For the text-containing cell, return its midpoint in (X, Y) coordinate format. 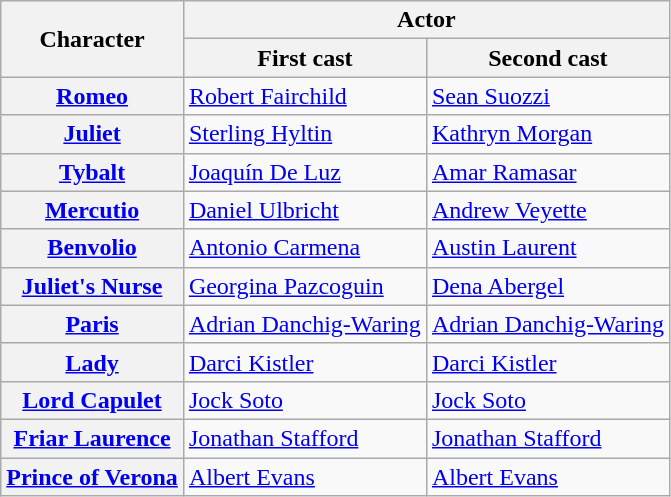
Antonio Carmena (304, 248)
Tybalt (92, 172)
Prince of Verona (92, 477)
Actor (426, 20)
Austin Laurent (548, 248)
Juliet's Nurse (92, 286)
Amar Ramasar (548, 172)
Paris (92, 324)
Joaquín De Luz (304, 172)
Mercutio (92, 210)
Daniel Ulbricht (304, 210)
Andrew Veyette (548, 210)
Robert Fairchild (304, 96)
Kathryn Morgan (548, 134)
Lady (92, 362)
Friar Laurence (92, 438)
Second cast (548, 58)
Sean Suozzi (548, 96)
Georgina Pazcoguin (304, 286)
Benvolio (92, 248)
Lord Capulet (92, 400)
Romeo (92, 96)
Sterling Hyltin (304, 134)
Dena Abergel (548, 286)
First cast (304, 58)
Character (92, 39)
Juliet (92, 134)
